Extract the (x, y) coordinate from the center of the cell holding the provided text.  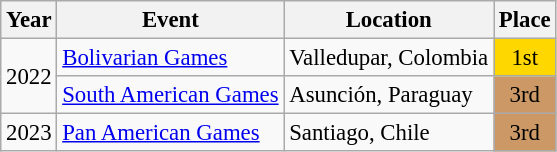
1st (525, 58)
South American Games (170, 95)
Year (29, 20)
Santiago, Chile (389, 133)
Valledupar, Colombia (389, 58)
Pan American Games (170, 133)
Event (170, 20)
Place (525, 20)
Location (389, 20)
2023 (29, 133)
2022 (29, 76)
Bolivarian Games (170, 58)
Asunción, Paraguay (389, 95)
